Capture the cell that displays the provided text and extract its (X, Y) central coordinate. 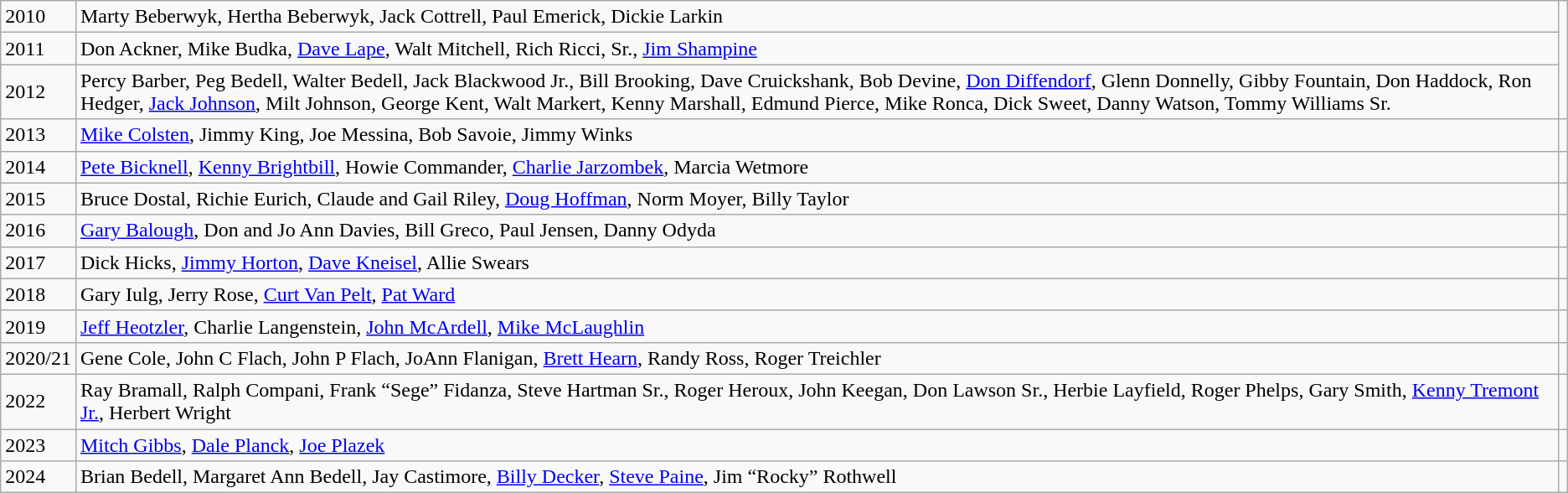
2016 (39, 231)
2015 (39, 199)
Dick Hicks, Jimmy Horton, Dave Kneisel, Allie Swears (817, 262)
Don Ackner, Mike Budka, Dave Lape, Walt Mitchell, Rich Ricci, Sr., Jim Shampine (817, 49)
2014 (39, 167)
2022 (39, 401)
2023 (39, 445)
2020/21 (39, 358)
2019 (39, 326)
Mitch Gibbs, Dale Planck, Joe Plazek (817, 445)
Jeff Heotzler, Charlie Langenstein, John McArdell, Mike McLaughlin (817, 326)
Bruce Dostal, Richie Eurich, Claude and Gail Riley, Doug Hoffman, Norm Moyer, Billy Taylor (817, 199)
2018 (39, 294)
Brian Bedell, Margaret Ann Bedell, Jay Castimore, Billy Decker, Steve Paine, Jim “Rocky” Rothwell (817, 477)
2010 (39, 17)
2017 (39, 262)
Gene Cole, John C Flach, John P Flach, JoAnn Flanigan, Brett Hearn, Randy Ross, Roger Treichler (817, 358)
Mike Colsten, Jimmy King, Joe Messina, Bob Savoie, Jimmy Winks (817, 135)
Gary Balough, Don and Jo Ann Davies, Bill Greco, Paul Jensen, Danny Odyda (817, 231)
2013 (39, 135)
Pete Bicknell, Kenny Brightbill, Howie Commander, Charlie Jarzombek, Marcia Wetmore (817, 167)
2011 (39, 49)
2012 (39, 92)
Gary Iulg, Jerry Rose, Curt Van Pelt, Pat Ward (817, 294)
2024 (39, 477)
Marty Beberwyk, Hertha Beberwyk, Jack Cottrell, Paul Emerick, Dickie Larkin (817, 17)
